Return the (X, Y) coordinate for the center point of the cell that contains the specified text.  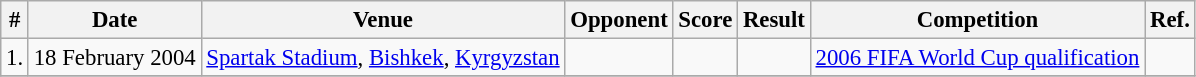
Opponent (619, 20)
Venue (383, 20)
1. (15, 58)
# (15, 20)
Result (774, 20)
Date (114, 20)
18 February 2004 (114, 58)
Ref. (1170, 20)
Score (706, 20)
Competition (977, 20)
Spartak Stadium, Bishkek, Kyrgyzstan (383, 58)
2006 FIFA World Cup qualification (977, 58)
